Capture the cell that displays the provided text and extract its [x, y] central coordinate. 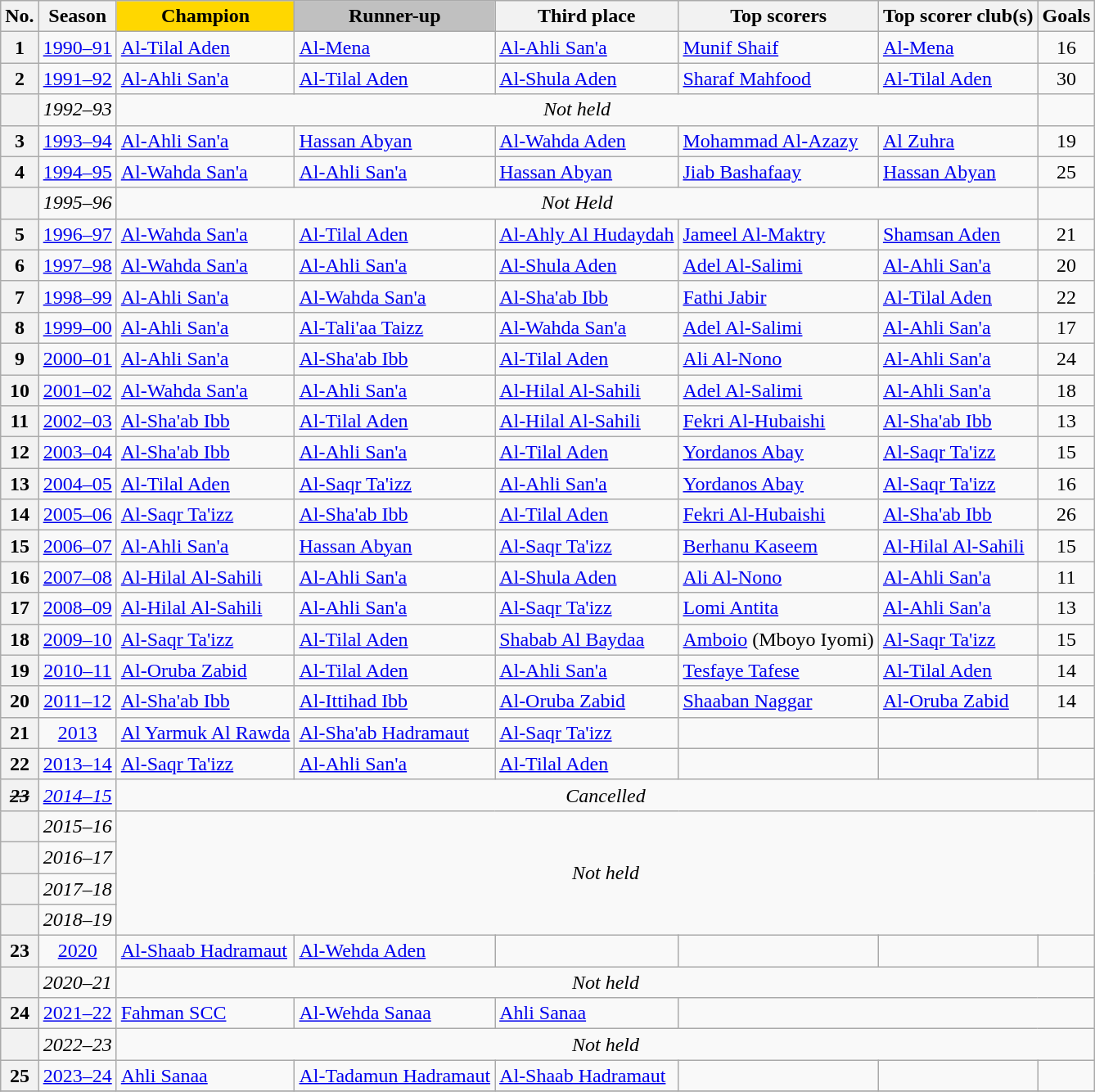
2002–03 [77, 422]
2005–06 [77, 515]
Shabab Al Baydaa [587, 639]
Cancelled [606, 795]
Fathi Jabir [778, 296]
Jameel Al-Maktry [778, 234]
2020 [77, 951]
2016–17 [77, 857]
2021–22 [77, 1013]
Runner-up [394, 16]
Shamsan Aden [958, 234]
5 [20, 234]
Shaaban Naggar [778, 702]
Top scorer club(s) [958, 16]
2004–05 [77, 484]
Goals [1066, 16]
Munif Shaif [778, 47]
7 [20, 296]
2010–11 [77, 670]
2013 [77, 733]
2014–15 [77, 795]
Al-Wehda Sanaa [394, 1013]
Jiab Bashafaay [778, 172]
2000–01 [77, 359]
2007–08 [77, 577]
Berhanu Kaseem [778, 546]
Al-Wahda Aden [587, 141]
1998–99 [77, 296]
2009–10 [77, 639]
Champion [205, 16]
1995–96 [77, 203]
Not Held [577, 203]
Al Zuhra [958, 141]
1999–00 [77, 327]
26 [1066, 515]
Third place [587, 16]
1997–98 [77, 265]
10 [20, 390]
Lomi Antita [778, 608]
Fahman SCC [205, 1013]
2015–16 [77, 826]
Tesfaye Tafese [778, 670]
Top scorers [778, 16]
Amboio (Mboyo Iyomi) [778, 639]
6 [20, 265]
Al-Sha'ab Hadramaut [394, 733]
2018–19 [77, 920]
2 [20, 79]
2006–07 [77, 546]
2020–21 [77, 982]
2013–14 [77, 764]
12 [20, 453]
Al-Wehda Aden [394, 951]
1994–95 [77, 172]
1993–94 [77, 141]
1990–91 [77, 47]
Al-Tadamun Hadramaut [394, 1076]
2023–24 [77, 1076]
2003–04 [77, 453]
Al-Ahly Al Hudaydah [587, 234]
1 [20, 47]
Al Yarmuk Al Rawda [205, 733]
2022–23 [77, 1045]
Mohammad Al-Azazy [778, 141]
3 [20, 141]
Sharaf Mahfood [778, 79]
2001–02 [77, 390]
30 [1066, 79]
1991–92 [77, 79]
8 [20, 327]
Al-Tali'aa Taizz [394, 327]
2008–09 [77, 608]
1992–93 [77, 110]
Al-Ittihad Ibb [394, 702]
Season [77, 16]
4 [20, 172]
2011–12 [77, 702]
2017–18 [77, 888]
1996–97 [77, 234]
No. [20, 16]
9 [20, 359]
